From the cell containing the given text, extract its center point as [X, Y] coordinate. 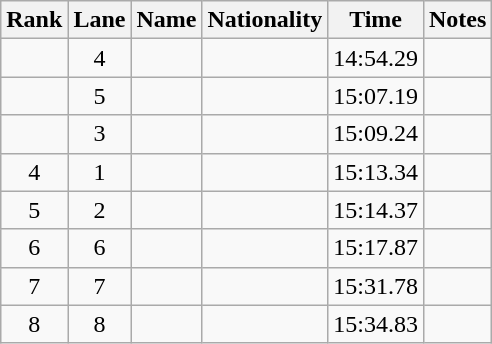
15:07.19 [376, 96]
14:54.29 [376, 58]
15:14.37 [376, 210]
1 [100, 172]
Name [166, 20]
Lane [100, 20]
Notes [457, 20]
15:17.87 [376, 248]
15:13.34 [376, 172]
3 [100, 134]
15:34.83 [376, 324]
Rank [34, 20]
15:31.78 [376, 286]
Time [376, 20]
Nationality [265, 20]
2 [100, 210]
15:09.24 [376, 134]
